Search for the cell housing the specified text and yield its (x, y) center coordinate. 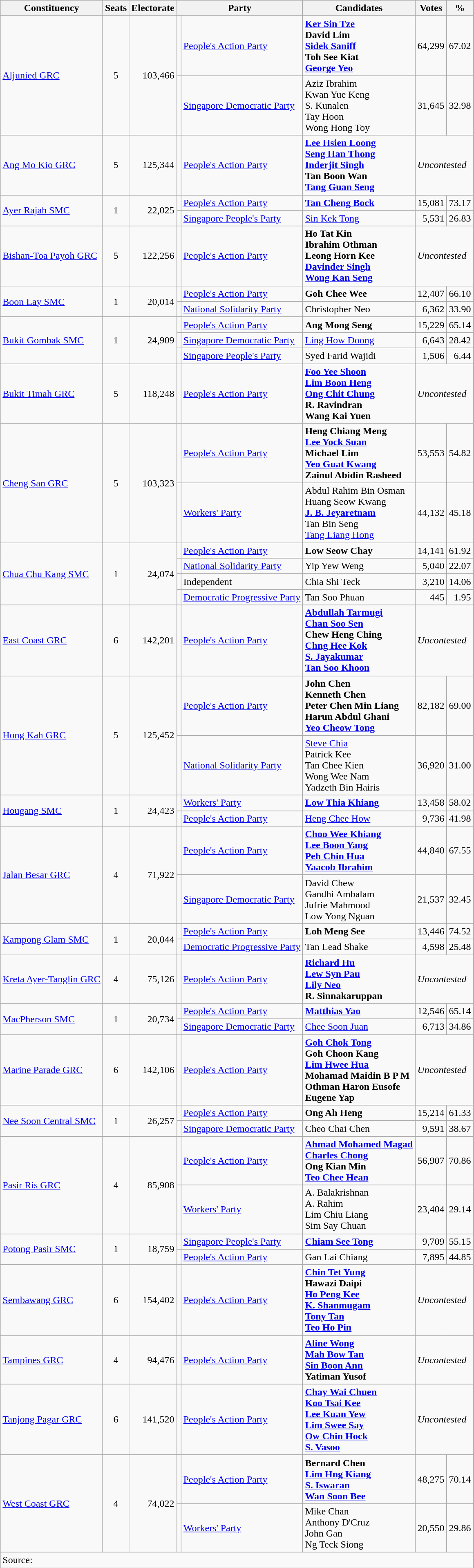
Heng Chee How (359, 818)
41.98 (460, 818)
32.45 (460, 899)
Ayer Rajah SMC (51, 211)
East Coast GRC (51, 640)
Abdul Rahim Bin OsmanHuang Seow KwangJ. B. JeyaretnamTan Bin SengTang Liang Hong (359, 513)
Kampong Glam SMC (51, 939)
69.00 (460, 706)
Bukit Gombak SMC (51, 340)
74,022 (153, 1503)
61.33 (460, 1113)
Tan Cheng Bock (359, 203)
Hougang SMC (51, 811)
Source: (237, 1560)
Potong Pasir SMC (51, 1249)
44.85 (460, 1257)
70.86 (460, 1161)
7,895 (431, 1257)
24,423 (153, 811)
66.10 (460, 293)
1,506 (431, 356)
45.18 (460, 513)
Steve ChiaPatrick Kee Tan Chee KienWong Wee NamYadzeth Bin Hairis (359, 765)
31.00 (460, 765)
Low Seow Chay (359, 551)
44,840 (431, 850)
33.90 (460, 309)
Sin Kek Tong (359, 218)
9,736 (431, 818)
14,141 (431, 551)
Electorate (153, 8)
14.06 (460, 582)
A. BalakrishnanA. RahimLim Chiu LiangSim Say Chuan (359, 1209)
73.17 (460, 203)
61.92 (460, 551)
Ho Tat KinIbrahim OthmanLeong Horn KeeDavinder SinghWong Kan Seng (359, 256)
Matthias Yao (359, 1011)
Candidates (359, 8)
Marine Parade GRC (51, 1070)
MacPherson SMC (51, 1019)
Tanjong Pagar GRC (51, 1419)
12,546 (431, 1011)
Richard HuLew Syn PauLily NeoR. Sinnakaruppan (359, 979)
Ang Mong Seng (359, 325)
75,126 (153, 979)
6,362 (431, 309)
64,299 (431, 46)
142,201 (153, 640)
29.86 (460, 1528)
3,210 (431, 582)
53,553 (431, 453)
Heng Chiang MengLee Yock SuanMichael LimYeo Guat KwangZainul Abidin Rasheed (359, 453)
20,014 (153, 301)
141,520 (153, 1419)
Bishan-Toa Payoh GRC (51, 256)
142,106 (153, 1070)
13,446 (431, 931)
125,344 (153, 165)
32.98 (460, 105)
20,734 (153, 1019)
Christopher Neo (359, 309)
5,531 (431, 218)
48,275 (431, 1479)
Syed Farid Wajidi (359, 356)
118,248 (153, 394)
5,040 (431, 566)
Ang Mo Kio GRC (51, 165)
12,407 (431, 293)
Yip Yew Weng (359, 566)
20,044 (153, 939)
Foo Yee ShoonLim Boon HengOng Chit ChungR. RavindranWang Kai Yuen (359, 394)
Chiam See Tong (359, 1241)
21,537 (431, 899)
Mike ChanAnthony D'CruzJohn GanNg Teck Siong (359, 1528)
David ChewGandhi AmbalamJufrie MahmoodLow Yong Nguan (359, 899)
9,591 (431, 1129)
103,466 (153, 76)
Votes (431, 8)
Ling How Doong (359, 340)
70.14 (460, 1479)
Tan Lead Shake (359, 947)
Cheng San GRC (51, 483)
Jalan Besar GRC (51, 875)
22.07 (460, 566)
15,081 (431, 203)
71,922 (153, 875)
John ChenKenneth ChenPeter Chen Min LiangHarun Abdul GhaniYeo Cheow Tong (359, 706)
58.02 (460, 803)
44,132 (431, 513)
Lee Hsien LoongSeng Han ThongInderjit SinghTan Boon WanTang Guan Seng (359, 165)
22,025 (153, 211)
% (460, 8)
15,214 (431, 1113)
1.95 (460, 597)
Seats (116, 8)
34.86 (460, 1027)
6.44 (460, 356)
18,759 (153, 1249)
154,402 (153, 1300)
38.67 (460, 1129)
31,645 (431, 105)
Bernard ChenLim Hng KiangS. IswaranWan Soon Bee (359, 1479)
13,458 (431, 803)
67.55 (460, 850)
Kreta Ayer-Tanglin GRC (51, 979)
Chia Shi Teck (359, 582)
20,550 (431, 1528)
Constituency (51, 8)
Cheo Chai Chen (359, 1129)
15,229 (431, 325)
Abdullah TarmugiChan Soo SenChew Heng ChingChng Hee KokS. JayakumarTan Soo Khoon (359, 640)
Ker Sin TzeDavid LimSidek SaniffToh See KiatGeorge Yeo (359, 46)
82,182 (431, 706)
Aline WongMah Bow TanSin Boon AnnYatiman Yusof (359, 1360)
Goh Chok TongGoh Choon KangLim Hwee HuaMohamad Maidin B P MOthman Haron EusofeEugene Yap (359, 1070)
Goh Chee Wee (359, 293)
26,257 (153, 1121)
Gan Lai Chiang (359, 1257)
Boon Lay SMC (51, 301)
Choo Wee KhiangLee Boon YangPeh Chin HuaYaacob Ibrahim (359, 850)
24,909 (153, 340)
Chee Soon Juan (359, 1027)
4,598 (431, 947)
6,643 (431, 340)
Chua Chu Kang SMC (51, 574)
26.83 (460, 218)
Sembawang GRC (51, 1300)
Tan Soo Phuan (359, 597)
445 (431, 597)
74.52 (460, 931)
Aziz IbrahimKwan Yue KengS. KunalenTay HoonWong Hong Toy (359, 105)
West Coast GRC (51, 1503)
Pasir Ris GRC (51, 1185)
85,908 (153, 1185)
6,713 (431, 1027)
25.48 (460, 947)
36,920 (431, 765)
Party (239, 8)
122,256 (153, 256)
Bukit Timah GRC (51, 394)
55.15 (460, 1241)
Hong Kah GRC (51, 735)
94,476 (153, 1360)
67.02 (460, 46)
Tampines GRC (51, 1360)
28.42 (460, 340)
24,074 (153, 574)
Aljunied GRC (51, 76)
Nee Soon Central SMC (51, 1121)
Ahmad Mohamed MagadCharles ChongOng Kian MinTeo Chee Hean (359, 1161)
54.82 (460, 453)
Chay Wai ChuenKoo Tsai KeeLee Kuan YewLim Swee SayOw Chin HockS. Vasoo (359, 1419)
9,709 (431, 1241)
23,404 (431, 1209)
125,452 (153, 735)
Chin Tet YungHawazi DaipiHo Peng KeeK. ShanmugamTony TanTeo Ho Pin (359, 1300)
Independent (242, 582)
29.14 (460, 1209)
Low Thia Khiang (359, 803)
Loh Meng See (359, 931)
103,323 (153, 483)
Ong Ah Heng (359, 1113)
56,907 (431, 1161)
